Return [X, Y] of the center of cell containing provided text 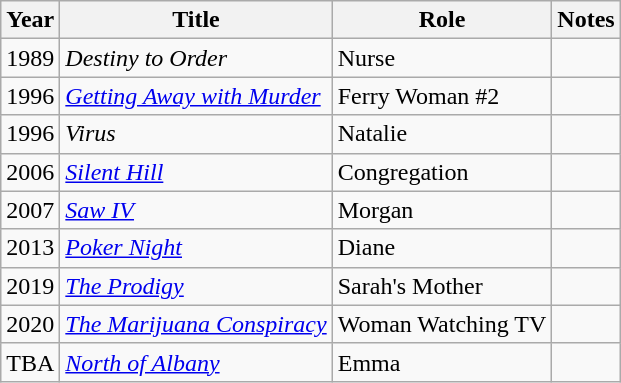
Congregation [442, 172]
2013 [30, 248]
Destiny to Order [196, 58]
2019 [30, 286]
Natalie [442, 134]
Diane [442, 248]
2007 [30, 210]
1989 [30, 58]
North of Albany [196, 362]
Year [30, 20]
Silent Hill [196, 172]
Nurse [442, 58]
Woman Watching TV [442, 324]
Morgan [442, 210]
Role [442, 20]
Getting Away with Murder [196, 96]
Poker Night [196, 248]
The Marijuana Conspiracy [196, 324]
Notes [586, 20]
The Prodigy [196, 286]
Sarah's Mother [442, 286]
Saw IV [196, 210]
Emma [442, 362]
Ferry Woman #2 [442, 96]
2006 [30, 172]
Virus [196, 134]
2020 [30, 324]
TBA [30, 362]
Title [196, 20]
